Scan for the cell matching the given text and deliver its (x, y) coordinate at center. 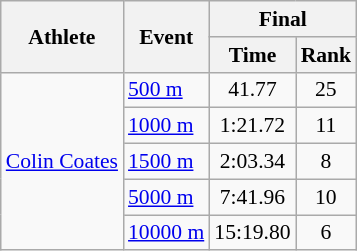
5000 m (166, 197)
15:19.80 (252, 233)
8 (326, 162)
1000 m (166, 126)
Athlete (62, 36)
Colin Coates (62, 161)
10 (326, 197)
6 (326, 233)
11 (326, 126)
7:41.96 (252, 197)
500 m (166, 90)
25 (326, 90)
41.77 (252, 90)
Final (282, 19)
10000 m (166, 233)
1:21.72 (252, 126)
Rank (326, 55)
Event (166, 36)
1500 m (166, 162)
2:03.34 (252, 162)
Time (252, 55)
